Pinpoint the cell where the given text exists, returning its [x, y] midpoint coordinate. 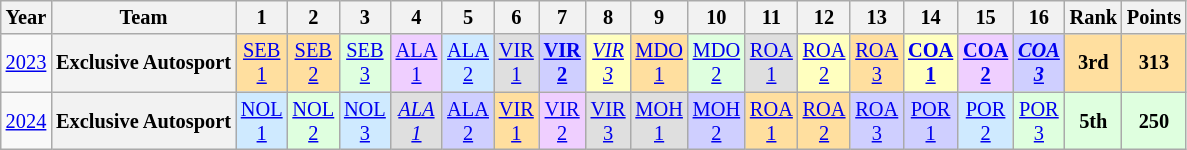
SEB2 [313, 63]
9 [658, 17]
16 [1039, 17]
5th [1094, 121]
POR1 [930, 121]
POR3 [1039, 121]
3 [365, 17]
SEB1 [262, 63]
13 [876, 17]
14 [930, 17]
10 [716, 17]
8 [608, 17]
NOL1 [262, 121]
2 [313, 17]
SEB3 [365, 63]
Team [144, 17]
7 [562, 17]
5 [468, 17]
POR2 [986, 121]
15 [986, 17]
MDO1 [658, 63]
6 [516, 17]
MDO2 [716, 63]
2024 [26, 121]
2023 [26, 63]
313 [1154, 63]
250 [1154, 121]
MOH2 [716, 121]
Year [26, 17]
COA2 [986, 63]
NOL3 [365, 121]
COA1 [930, 63]
NOL2 [313, 121]
1 [262, 17]
Rank [1094, 17]
MOH1 [658, 121]
Points [1154, 17]
3rd [1094, 63]
COA3 [1039, 63]
12 [824, 17]
11 [772, 17]
4 [417, 17]
